Scan for the cell matching the given text and deliver its (X, Y) coordinate at center. 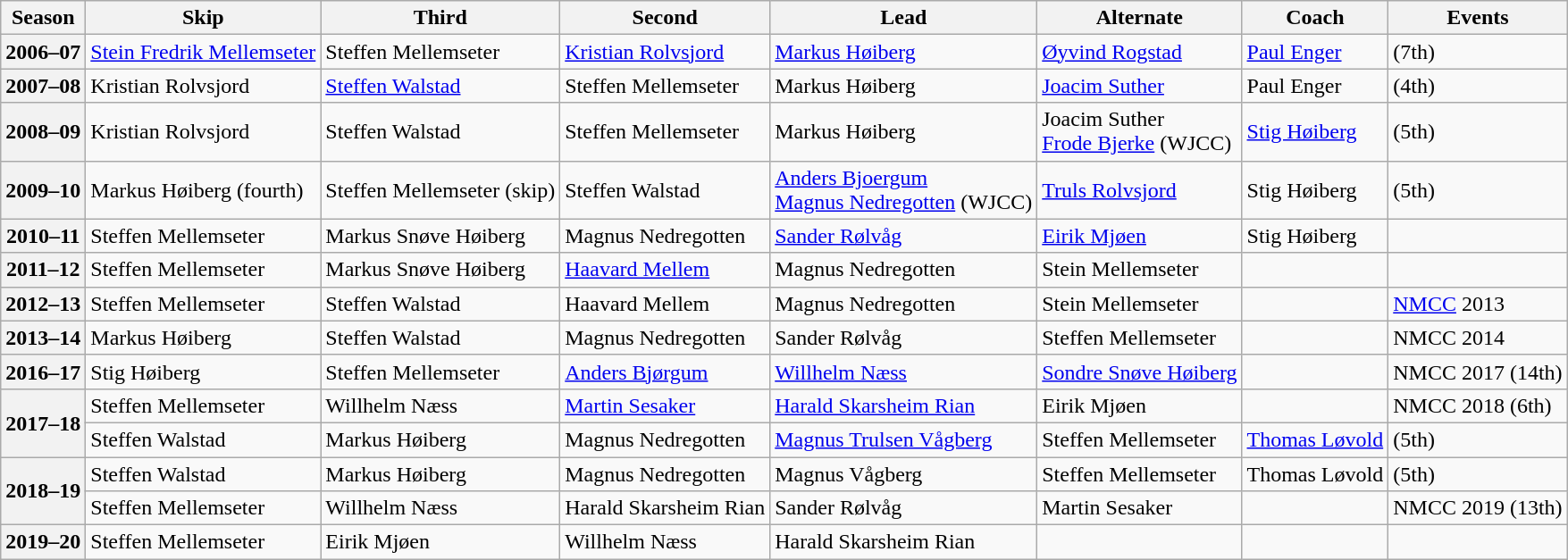
Lead (904, 18)
Season (43, 18)
Coach (1315, 18)
Anders Bjørgum (665, 372)
NMCC 2014 (1478, 338)
Øyvind Rogstad (1140, 52)
2008–09 (43, 132)
Skip (204, 18)
Magnus Vågberg (904, 474)
NMCC 2019 (13th) (1478, 508)
Magnus Trulsen Vågberg (904, 439)
Joacim Suther (1140, 86)
2013–14 (43, 338)
Third (440, 18)
(7th) (1478, 52)
Steffen Mellemseter (skip) (440, 189)
2017–18 (43, 422)
Second (665, 18)
2010–11 (43, 236)
Alternate (1140, 18)
2011–12 (43, 270)
Stein Fredrik Mellemseter (204, 52)
Joacim SutherFrode Bjerke (WJCC) (1140, 132)
(4th) (1478, 86)
2007–08 (43, 86)
Markus Høiberg (fourth) (204, 189)
Events (1478, 18)
2019–20 (43, 542)
2006–07 (43, 52)
NMCC 2018 (6th) (1478, 405)
2012–13 (43, 304)
2016–17 (43, 372)
Sondre Snøve Høiberg (1140, 372)
Anders BjoergumMagnus Nedregotten (WJCC) (904, 189)
NMCC 2017 (14th) (1478, 372)
2009–10 (43, 189)
2018–19 (43, 491)
NMCC 2013 (1478, 304)
Truls Rolvsjord (1140, 189)
